Output the (X, Y) coordinate of the center of the cell containing the given text.  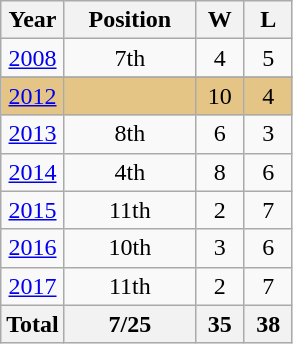
Position (130, 20)
2017 (33, 286)
10th (130, 248)
Year (33, 20)
2016 (33, 248)
2012 (33, 96)
10 (220, 96)
2008 (33, 58)
8 (220, 172)
L (268, 20)
2013 (33, 134)
7th (130, 58)
35 (220, 324)
7/25 (130, 324)
Total (33, 324)
5 (268, 58)
2015 (33, 210)
2014 (33, 172)
W (220, 20)
4th (130, 172)
8th (130, 134)
38 (268, 324)
